Detect which cell encompasses the target text, then output its [X, Y] center coordinate. 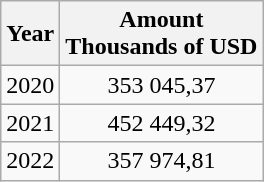
357 974,81 [162, 161]
2022 [30, 161]
353 045,37 [162, 85]
Year [30, 34]
452 449,32 [162, 123]
2020 [30, 85]
AmountThousands of USD [162, 34]
2021 [30, 123]
